For the text-containing cell, return its midpoint in [X, Y] coordinate format. 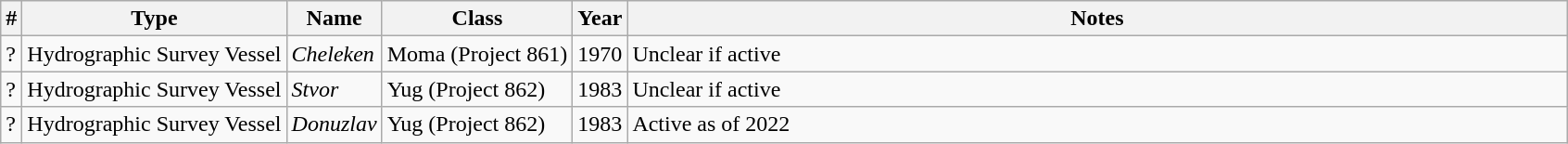
Type [154, 19]
1970 [601, 54]
Notes [1097, 19]
Cheleken [334, 54]
Active as of 2022 [1097, 124]
Year [601, 19]
Donuzlav [334, 124]
Moma (Project 861) [477, 54]
Name [334, 19]
Class [477, 19]
Stvor [334, 89]
# [11, 19]
